For the text-containing cell, return its midpoint in [X, Y] coordinate format. 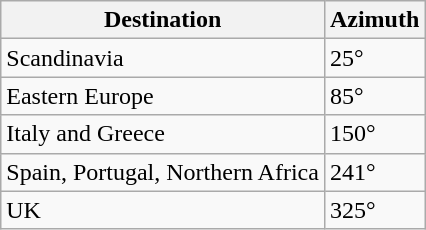
325° [374, 210]
UK [163, 210]
Italy and Greece [163, 134]
Scandinavia [163, 58]
85° [374, 96]
Spain, Portugal, Northern Africa [163, 172]
Azimuth [374, 20]
Destination [163, 20]
Eastern Europe [163, 96]
150° [374, 134]
25° [374, 58]
241° [374, 172]
